For the text-containing cell, return its midpoint in [x, y] coordinate format. 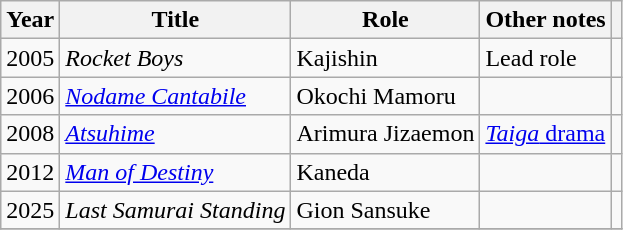
Atsuhime [176, 134]
2005 [30, 58]
2006 [30, 96]
Arimura Jizaemon [386, 134]
Kajishin [386, 58]
Nodame Cantabile [176, 96]
Other notes [546, 20]
Kaneda [386, 172]
Last Samurai Standing [176, 210]
Rocket Boys [176, 58]
2008 [30, 134]
Lead role [546, 58]
Okochi Mamoru [386, 96]
2025 [30, 210]
Year [30, 20]
Role [386, 20]
Gion Sansuke [386, 210]
Taiga drama [546, 134]
Man of Destiny [176, 172]
2012 [30, 172]
Title [176, 20]
